Scan for the cell matching the given text and deliver its (X, Y) coordinate at center. 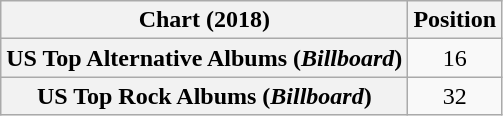
16 (455, 58)
US Top Rock Albums (Billboard) (204, 96)
32 (455, 96)
Position (455, 20)
Chart (2018) (204, 20)
US Top Alternative Albums (Billboard) (204, 58)
